For the text-containing cell, return its midpoint in (X, Y) coordinate format. 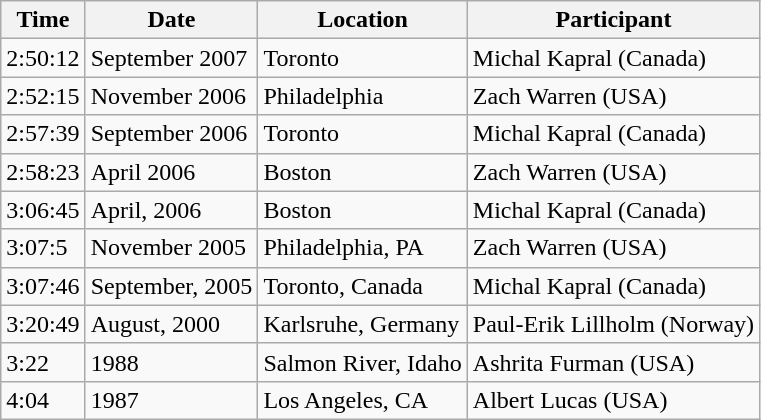
1987 (172, 400)
Karlsruhe, Germany (362, 324)
2:58:23 (43, 172)
Philadelphia, PA (362, 248)
Paul-Erik Lillholm (Norway) (613, 324)
3:07:5 (43, 248)
3:20:49 (43, 324)
November 2005 (172, 248)
1988 (172, 362)
September 2006 (172, 134)
Ashrita Furman (USA) (613, 362)
September, 2005 (172, 286)
Time (43, 20)
Salmon River, Idaho (362, 362)
September 2007 (172, 58)
November 2006 (172, 96)
Philadelphia (362, 96)
2:57:39 (43, 134)
Toronto, Canada (362, 286)
Participant (613, 20)
April 2006 (172, 172)
Albert Lucas (USA) (613, 400)
August, 2000 (172, 324)
Date (172, 20)
3:06:45 (43, 210)
2:52:15 (43, 96)
Location (362, 20)
April, 2006 (172, 210)
3:07:46 (43, 286)
Los Angeles, CA (362, 400)
2:50:12 (43, 58)
4:04 (43, 400)
3:22 (43, 362)
